Detect which cell encompasses the target text, then output its [X, Y] center coordinate. 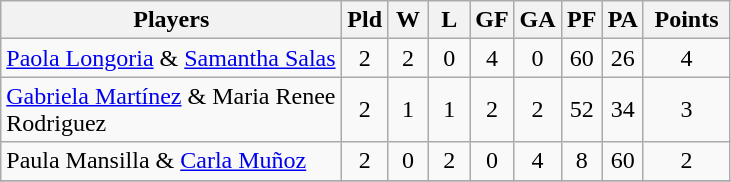
52 [582, 110]
8 [582, 161]
Players [172, 20]
PA [622, 20]
34 [622, 110]
Pld [365, 20]
Paola Longoria & Samantha Salas [172, 58]
GF [492, 20]
Gabriela Martínez & Maria Renee Rodriguez [172, 110]
Points [686, 20]
PF [582, 20]
GA [538, 20]
26 [622, 58]
3 [686, 110]
Paula Mansilla & Carla Muñoz [172, 161]
L [450, 20]
W [408, 20]
